Detect which cell encompasses the target text, then output its (X, Y) center coordinate. 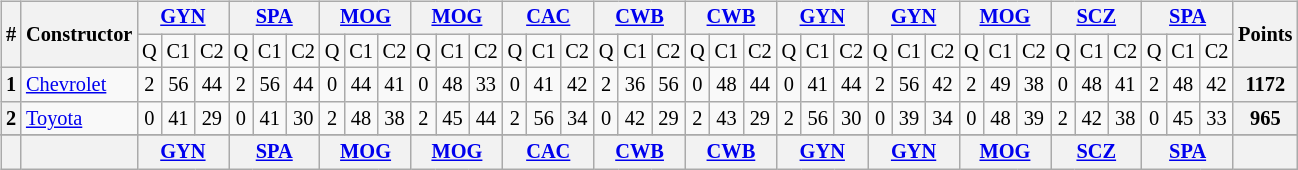
36 (634, 85)
43 (726, 119)
965 (1265, 119)
Constructor (79, 34)
# (11, 34)
1 (11, 85)
1172 (1265, 85)
Chevrolet (79, 85)
Points (1265, 34)
Toyota (79, 119)
49 (1000, 85)
